Find where the given text appears and provide that cell's center as (X, Y) coordinate. 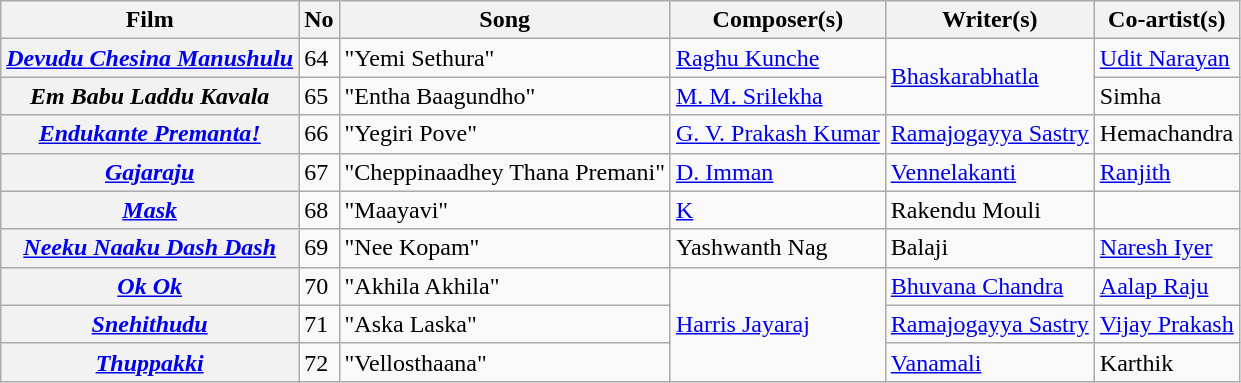
Karthik (1166, 362)
Aalap Raju (1166, 286)
Harris Jayaraj (778, 324)
"Maayavi" (504, 210)
Yashwanth Nag (778, 248)
Bhaskarabhatla (990, 77)
G. V. Prakash Kumar (778, 134)
No (319, 20)
"Nee Kopam" (504, 248)
Co-artist(s) (1166, 20)
70 (319, 286)
"Yemi Sethura" (504, 58)
Raghu Kunche (778, 58)
Vanamali (990, 362)
64 (319, 58)
Endukante Premanta! (150, 134)
Film (150, 20)
Vijay Prakash (1166, 324)
Bhuvana Chandra (990, 286)
65 (319, 96)
Simha (1166, 96)
Neeku Naaku Dash Dash (150, 248)
Writer(s) (990, 20)
Snehithudu (150, 324)
72 (319, 362)
Hemachandra (1166, 134)
66 (319, 134)
K (778, 210)
Mask (150, 210)
Balaji (990, 248)
M. M. Srilekha (778, 96)
68 (319, 210)
Vennelakanti (990, 172)
Ranjith (1166, 172)
67 (319, 172)
"Entha Baagundho" (504, 96)
Rakendu Mouli (990, 210)
Composer(s) (778, 20)
Gajaraju (150, 172)
Naresh Iyer (1166, 248)
"Vellosthaana" (504, 362)
69 (319, 248)
Thuppakki (150, 362)
Ok Ok (150, 286)
Devudu Chesina Manushulu (150, 58)
71 (319, 324)
"Akhila Akhila" (504, 286)
"Aska Laska" (504, 324)
Song (504, 20)
"Yegiri Pove" (504, 134)
Em Babu Laddu Kavala (150, 96)
"Cheppinaadhey Thana Premani" (504, 172)
Udit Narayan (1166, 58)
D. Imman (778, 172)
